Capture the cell that displays the provided text and extract its [X, Y] central coordinate. 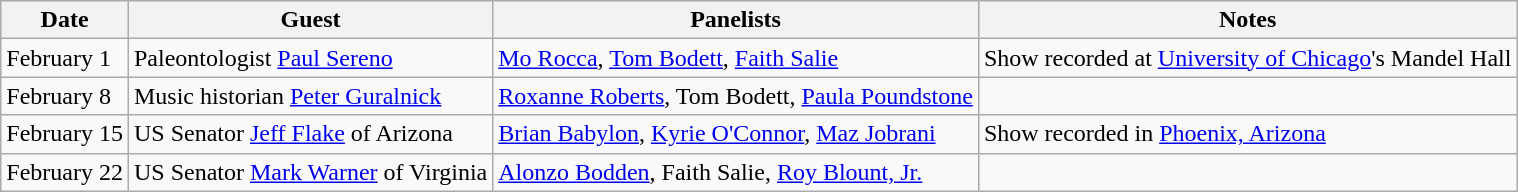
Mo Rocca, Tom Bodett, Faith Salie [736, 58]
US Senator Jeff Flake of Arizona [310, 134]
Roxanne Roberts, Tom Bodett, Paula Poundstone [736, 96]
February 8 [65, 96]
Panelists [736, 20]
US Senator Mark Warner of Virginia [310, 172]
Alonzo Bodden, Faith Salie, Roy Blount, Jr. [736, 172]
February 1 [65, 58]
February 15 [65, 134]
Date [65, 20]
Notes [1248, 20]
Paleontologist Paul Sereno [310, 58]
Show recorded in Phoenix, Arizona [1248, 134]
Music historian Peter Guralnick [310, 96]
February 22 [65, 172]
Show recorded at University of Chicago's Mandel Hall [1248, 58]
Guest [310, 20]
Brian Babylon, Kyrie O'Connor, Maz Jobrani [736, 134]
